Detect which cell encompasses the target text, then output its (X, Y) center coordinate. 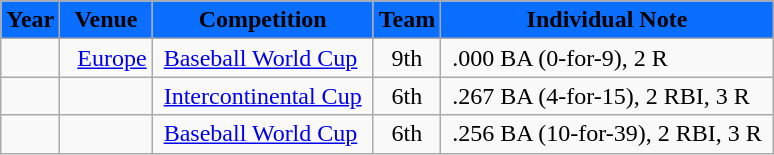
9th (407, 58)
Individual Note (608, 20)
.000 BA (0-for-9), 2 R (608, 58)
.256 BA (10-for-39), 2 RBI, 3 R (608, 134)
Intercontinental Cup (262, 96)
Team (407, 20)
Year (30, 20)
Venue (106, 20)
.267 BA (4-for-15), 2 RBI, 3 R (608, 96)
Competition (262, 20)
Europe (106, 58)
